Search for the cell housing the specified text and yield its (x, y) center coordinate. 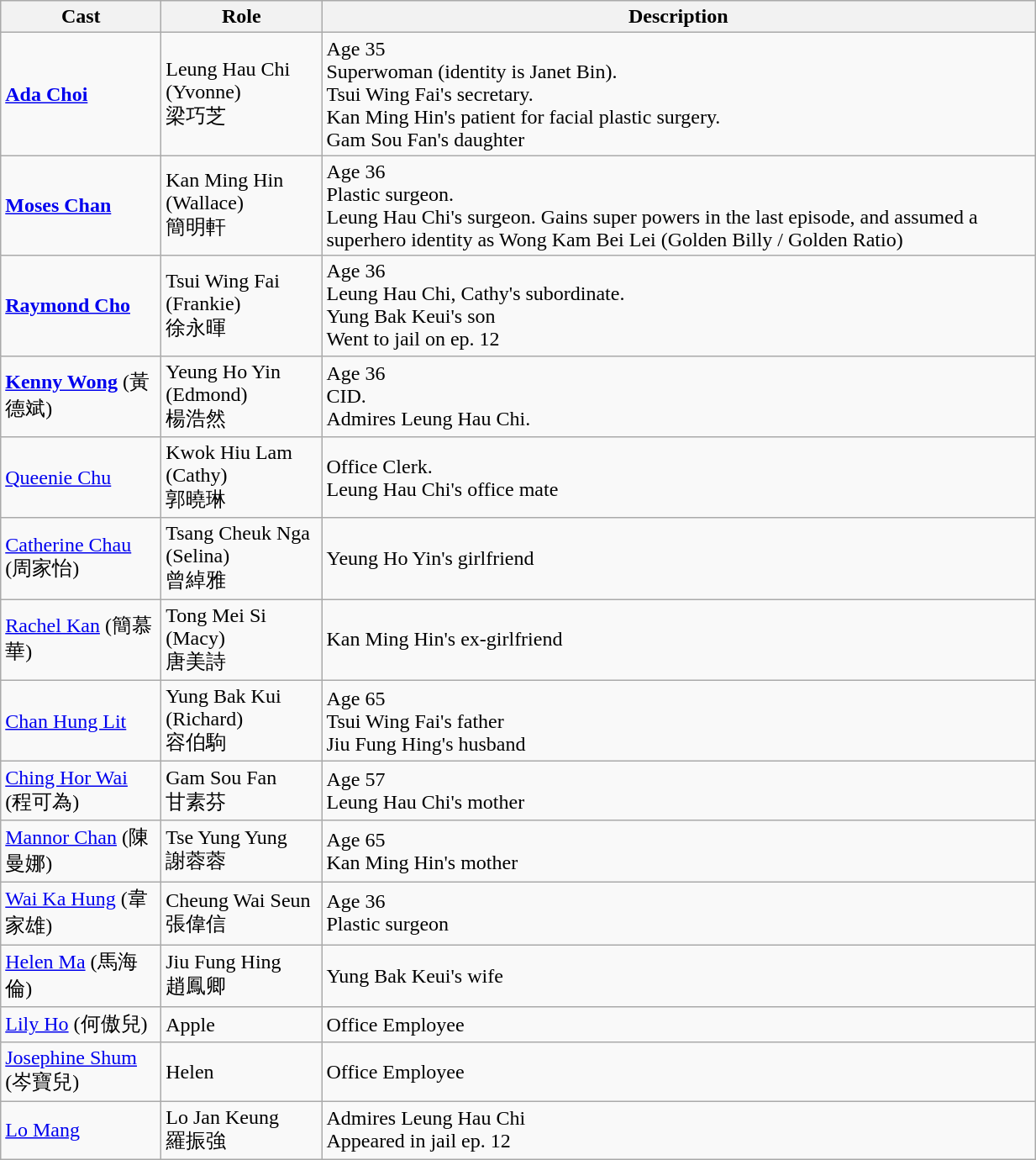
Kan Ming Hin's ex-girlfriend (679, 641)
Lo Jan Keung 羅振強 (242, 1131)
Age 35Superwoman (identity is Janet Bin). Tsui Wing Fai's secretary. Kan Ming Hin's patient for facial plastic surgery. Gam Sou Fan's daughter (679, 94)
Yeung Ho Yin (Edmond) 楊浩然 (242, 397)
Raymond Cho (81, 306)
Queenie Chu (81, 477)
Gam Sou Fan 甘素芬 (242, 791)
Age 65 Tsui Wing Fai's father Jiu Fung Hing's husband (679, 721)
Leung Hau Chi (Yvonne) 梁巧芝 (242, 94)
Chan Hung Lit (81, 721)
Moses Chan (81, 205)
Yeung Ho Yin's girlfriend (679, 558)
Age 36Leung Hau Chi, Cathy's subordinate. Yung Bak Keui's son Went to jail on ep. 12 (679, 306)
Tsui Wing Fai (Frankie) 徐永暉 (242, 306)
Tse Yung Yung 謝蓉蓉 (242, 851)
Cheung Wai Seun 張偉信 (242, 913)
Ada Choi (81, 94)
Age 36 Plastic surgeon (679, 913)
Lily Ho (何傲兒) (81, 1026)
Yung Bak Kui (Richard) 容伯駒 (242, 721)
Kenny Wong (黃德斌) (81, 397)
Kwok Hiu Lam (Cathy) 郭曉琳 (242, 477)
Age 65 Kan Ming Hin's mother (679, 851)
Description (679, 17)
Josephine Shum (岑寶兒) (81, 1072)
Kan Ming Hin (Wallace) 簡明軒 (242, 205)
Helen Ma (馬海倫) (81, 976)
Role (242, 17)
Tong Mei Si (Macy) 唐美詩 (242, 641)
Tsang Cheuk Nga (Selina) 曾綽雅 (242, 558)
Jiu Fung Hing 趙鳳卿 (242, 976)
Lo Mang (81, 1131)
Helen (242, 1072)
Office Clerk. Leung Hau Chi's office mate (679, 477)
Cast (81, 17)
Yung Bak Keui's wife (679, 976)
Mannor Chan (陳曼娜) (81, 851)
Age 57 Leung Hau Chi's mother (679, 791)
Rachel Kan (簡慕華) (81, 641)
Age 36CID. Admires Leung Hau Chi. (679, 397)
Catherine Chau (周家怡) (81, 558)
Ching Hor Wai (程可為) (81, 791)
Admires Leung Hau Chi Appeared in jail ep. 12 (679, 1131)
Apple (242, 1026)
Wai Ka Hung (韋家雄) (81, 913)
